For the text-containing cell, return its midpoint in [X, Y] coordinate format. 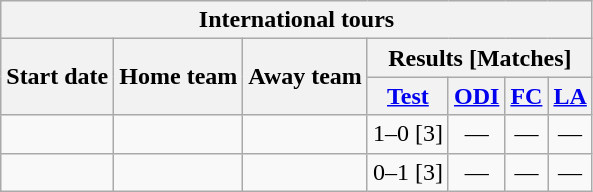
Home team [178, 77]
Start date [58, 77]
Test [408, 96]
1–0 [3] [408, 134]
ODI [476, 96]
0–1 [3] [408, 172]
FC [526, 96]
International tours [297, 20]
Away team [306, 77]
LA [570, 96]
Results [Matches] [480, 58]
